For the text-containing cell, return its midpoint in (X, Y) coordinate format. 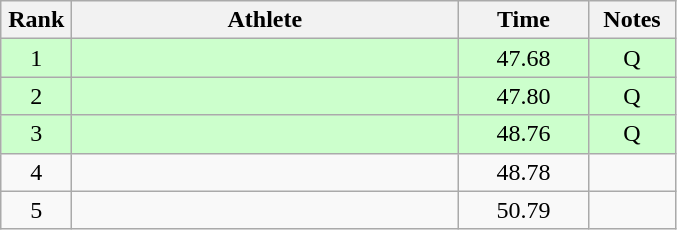
5 (36, 210)
47.68 (524, 58)
47.80 (524, 96)
1 (36, 58)
2 (36, 96)
48.76 (524, 134)
Athlete (265, 20)
Rank (36, 20)
50.79 (524, 210)
3 (36, 134)
48.78 (524, 172)
Time (524, 20)
4 (36, 172)
Notes (632, 20)
